Return (X, Y) of the center of cell containing provided text 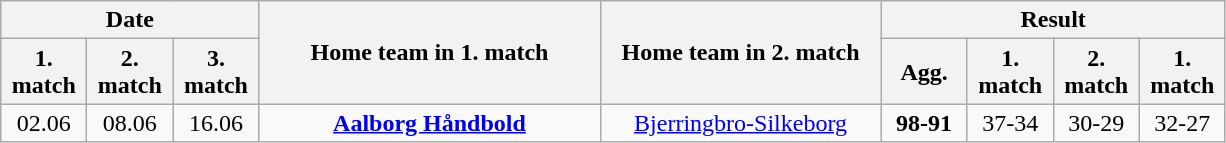
30-29 (1096, 123)
Home team in 2. match (740, 52)
Bjerringbro-Silkeborg (740, 123)
98-91 (924, 123)
Date (130, 20)
Agg. (924, 72)
08.06 (130, 123)
02.06 (44, 123)
Home team in 1. match (430, 52)
Result (1053, 20)
Aalborg Håndbold (430, 123)
37-34 (1010, 123)
16.06 (216, 123)
3. match (216, 72)
32-27 (1182, 123)
